Search for the cell housing the specified text and yield its [x, y] center coordinate. 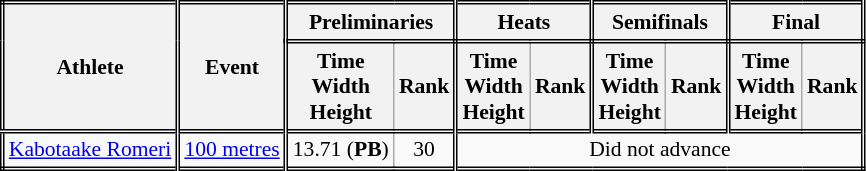
Kabotaake Romeri [90, 150]
30 [425, 150]
Semifinals [660, 22]
Final [796, 22]
100 metres [232, 150]
Did not advance [660, 150]
Heats [524, 22]
Athlete [90, 67]
Preliminaries [371, 22]
13.71 (PB) [340, 150]
Event [232, 67]
